Find where the given text appears and provide that cell's center as (x, y) coordinate. 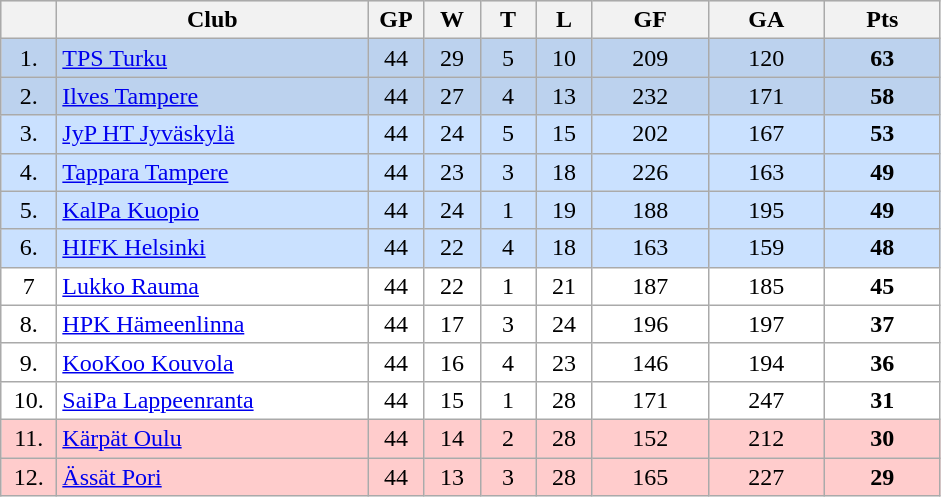
30 (882, 438)
197 (766, 324)
45 (882, 286)
19 (564, 210)
152 (650, 438)
232 (650, 96)
194 (766, 362)
L (564, 20)
2 (508, 438)
7 (29, 286)
W (452, 20)
Ässät Pori (212, 477)
165 (650, 477)
GA (766, 20)
3. (29, 134)
53 (882, 134)
T (508, 20)
195 (766, 210)
167 (766, 134)
4. (29, 172)
226 (650, 172)
37 (882, 324)
196 (650, 324)
63 (882, 58)
GP (396, 20)
48 (882, 248)
HPK Hämeenlinna (212, 324)
GF (650, 20)
120 (766, 58)
12. (29, 477)
11. (29, 438)
185 (766, 286)
8. (29, 324)
209 (650, 58)
146 (650, 362)
227 (766, 477)
188 (650, 210)
KalPa Kuopio (212, 210)
TPS Turku (212, 58)
21 (564, 286)
16 (452, 362)
Lukko Rauma (212, 286)
10 (564, 58)
6. (29, 248)
SaiPa Lappeenranta (212, 400)
Club (212, 20)
9. (29, 362)
27 (452, 96)
5. (29, 210)
159 (766, 248)
2. (29, 96)
Pts (882, 20)
202 (650, 134)
JyP HT Jyväskylä (212, 134)
187 (650, 286)
Tappara Tampere (212, 172)
58 (882, 96)
17 (452, 324)
31 (882, 400)
14 (452, 438)
10. (29, 400)
Ilves Tampere (212, 96)
36 (882, 362)
212 (766, 438)
247 (766, 400)
HIFK Helsinki (212, 248)
Kärpät Oulu (212, 438)
1. (29, 58)
KooKoo Kouvola (212, 362)
